Provide the (X, Y) coordinate of the cell's center where the given text is located.  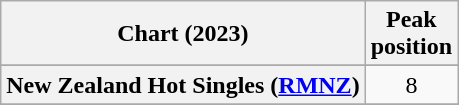
Chart (2023) (183, 34)
New Zealand Hot Singles (RMNZ) (183, 85)
8 (411, 85)
Peakposition (411, 34)
